Search for the cell housing the specified text and yield its [x, y] center coordinate. 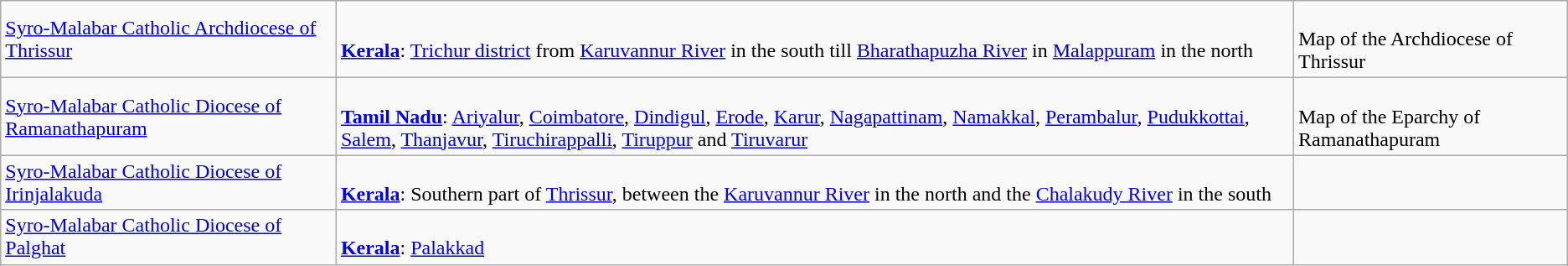
Syro-Malabar Catholic Diocese of Irinjalakuda [169, 183]
Kerala: Southern part of Thrissur, between the Karuvannur River in the north and the Chalakudy River in the south [814, 183]
Syro-Malabar Catholic Diocese of Ramanathapuram [169, 117]
Map of the Eparchy of Ramanathapuram [1431, 117]
Syro-Malabar Catholic Archdiocese of Thrissur [169, 39]
Syro-Malabar Catholic Diocese of Palghat [169, 237]
Kerala: Trichur district from Karuvannur River in the south till Bharathapuzha River in Malappuram in the north [814, 39]
Kerala: Palakkad [814, 237]
Map of the Archdiocese of Thrissur [1431, 39]
